Detect which cell encompasses the target text, then output its [x, y] center coordinate. 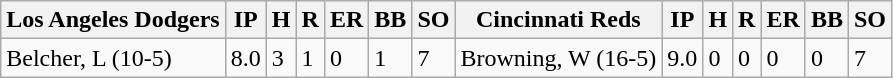
8.0 [246, 58]
Belcher, L (10-5) [113, 58]
9.0 [682, 58]
Browning, W (16-5) [558, 58]
3 [281, 58]
Cincinnati Reds [558, 20]
Los Angeles Dodgers [113, 20]
